Scan for the cell matching the given text and deliver its [X, Y] coordinate at center. 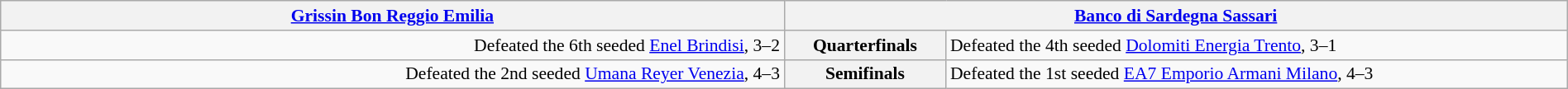
Defeated the 2nd seeded Umana Reyer Venezia, 4–3 [392, 74]
Defeated the 6th seeded Enel Brindisi, 3–2 [392, 45]
Grissin Bon Reggio Emilia [392, 16]
Semifinals [865, 74]
Defeated the 4th seeded Dolomiti Energia Trento, 3–1 [1257, 45]
Quarterfinals [865, 45]
Defeated the 1st seeded EA7 Emporio Armani Milano, 4–3 [1257, 74]
Banco di Sardegna Sassari [1176, 16]
